Scan for the cell matching the given text and deliver its (x, y) coordinate at center. 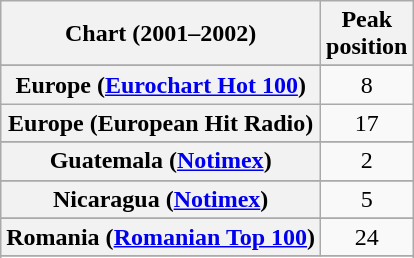
2 (367, 161)
8 (367, 85)
Nicaragua (Notimex) (161, 199)
Peakposition (367, 34)
Guatemala (Notimex) (161, 161)
Romania (Romanian Top 100) (161, 237)
24 (367, 237)
Europe (Eurochart Hot 100) (161, 85)
5 (367, 199)
Chart (2001–2002) (161, 34)
17 (367, 123)
Europe (European Hit Radio) (161, 123)
